Detect which cell encompasses the target text, then output its (X, Y) center coordinate. 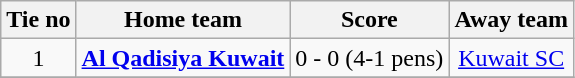
Home team (183, 20)
Al Qadisiya Kuwait (183, 58)
Score (370, 20)
Away team (512, 20)
Tie no (38, 20)
Kuwait SC (512, 58)
1 (38, 58)
0 - 0 (4-1 pens) (370, 58)
